Extract the (x, y) coordinate from the center of the cell holding the provided text.  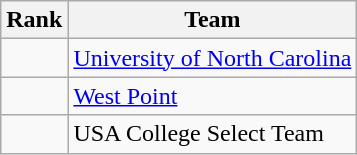
West Point (212, 96)
USA College Select Team (212, 134)
Team (212, 20)
University of North Carolina (212, 58)
Rank (34, 20)
